Detect which cell encompasses the target text, then output its [x, y] center coordinate. 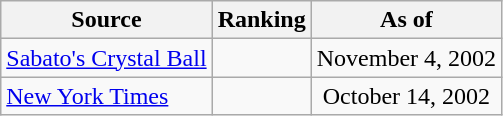
New York Times [106, 96]
Source [106, 20]
Sabato's Crystal Ball [106, 58]
As of [406, 20]
Ranking [262, 20]
November 4, 2002 [406, 58]
October 14, 2002 [406, 96]
